Pinpoint the cell where the given text exists, returning its [x, y] midpoint coordinate. 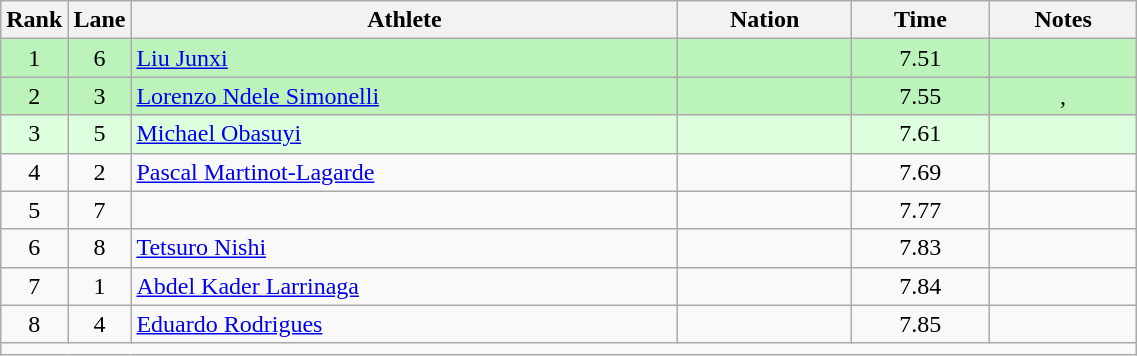
, [1063, 96]
Tetsuro Nishi [404, 248]
Notes [1063, 20]
7.69 [920, 172]
7.77 [920, 210]
Athlete [404, 20]
Abdel Kader Larrinaga [404, 286]
7.55 [920, 96]
Lane [100, 20]
Nation [764, 20]
Michael Obasuyi [404, 134]
7.84 [920, 286]
7.83 [920, 248]
7.51 [920, 58]
Pascal Martinot-Lagarde [404, 172]
Time [920, 20]
Eduardo Rodrigues [404, 324]
Rank [34, 20]
Lorenzo Ndele Simonelli [404, 96]
7.61 [920, 134]
Liu Junxi [404, 58]
7.85 [920, 324]
